Provide the [X, Y] coordinate of the cell's center where the given text is located.  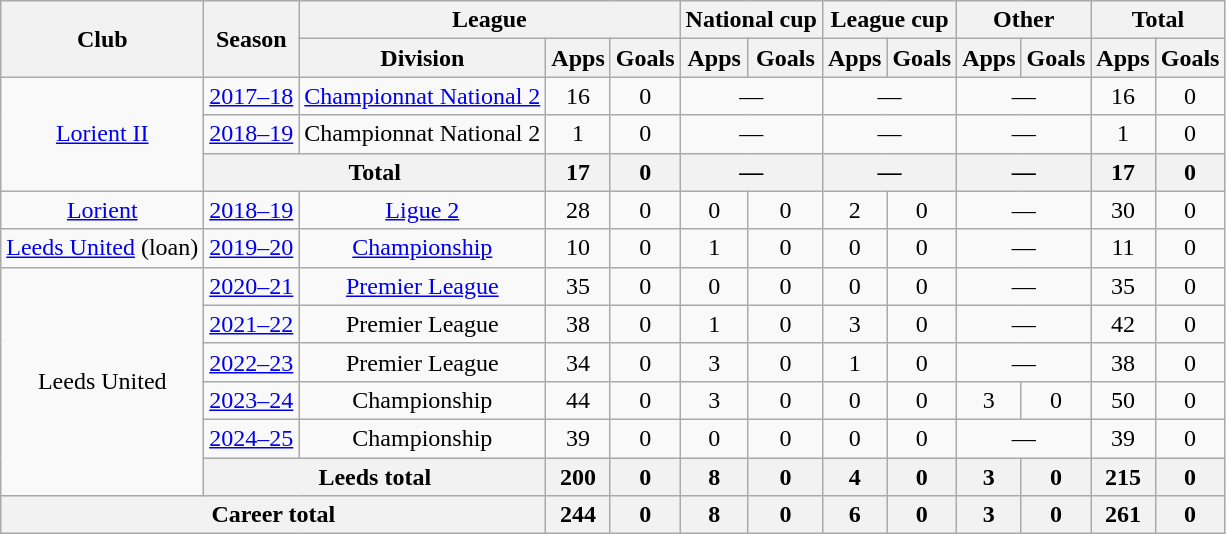
Leeds total [375, 477]
Leeds United (loan) [102, 248]
2 [854, 210]
11 [1123, 248]
Division [422, 58]
Season [252, 39]
League cup [889, 20]
6 [854, 515]
2019–20 [252, 248]
2024–25 [252, 438]
National cup [751, 20]
4 [854, 477]
50 [1123, 400]
30 [1123, 210]
2017–18 [252, 96]
League [490, 20]
Lorient II [102, 134]
Club [102, 39]
10 [578, 248]
2021–22 [252, 324]
42 [1123, 324]
215 [1123, 477]
2020–21 [252, 286]
Ligue 2 [422, 210]
Other [1024, 20]
Career total [274, 515]
28 [578, 210]
2023–24 [252, 400]
261 [1123, 515]
200 [578, 477]
Leeds United [102, 381]
244 [578, 515]
34 [578, 362]
44 [578, 400]
2022–23 [252, 362]
Lorient [102, 210]
